Search for the cell housing the specified text and yield its [x, y] center coordinate. 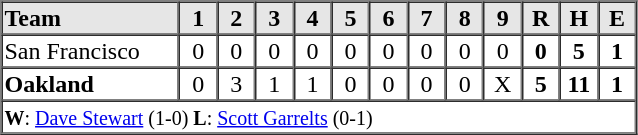
E [617, 18]
9 [503, 18]
11 [579, 84]
8 [465, 18]
H [579, 18]
6 [388, 18]
W: Dave Stewart (1-0) L: Scott Garrelts (0-1) [319, 116]
San Francisco [91, 50]
R [541, 18]
4 [312, 18]
X [503, 84]
Oakland [91, 84]
7 [427, 18]
Team [91, 18]
2 [236, 18]
